Pinpoint the cell where the given text exists, returning its (x, y) midpoint coordinate. 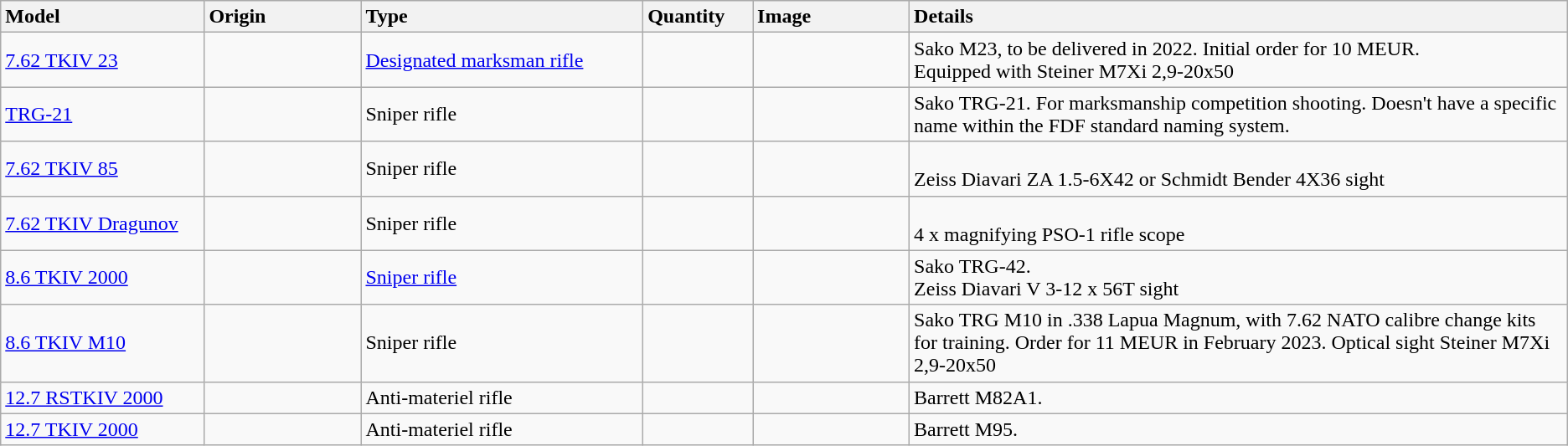
4 x magnifying PSO-1 rifle scope (1239, 223)
Details (1239, 17)
Type (503, 17)
Model (102, 17)
Image (831, 17)
TRG-21 (102, 114)
Sako M23, to be delivered in 2022. Initial order for 10 MEUR.Equipped with Steiner M7Xi 2,9-20x50 (1239, 60)
Quantity (699, 17)
12.7 RSTKIV 2000 (102, 397)
7.62 TKIV Dragunov (102, 223)
Origin (283, 17)
Zeiss Diavari ZA 1.5-6X42 or Schmidt Bender 4X36 sight (1239, 169)
8.6 TKIV M10 (102, 343)
7.62 TKIV 23 (102, 60)
12.7 TKIV 2000 (102, 429)
Barrett M82A1. (1239, 397)
Sako TRG-42.Zeiss Diavari V 3-12 x 56T sight (1239, 278)
Designated marksman rifle (503, 60)
Barrett M95. (1239, 429)
Sako TRG-21. For marksmanship competition shooting. Doesn't have a specific name within the FDF standard naming system. (1239, 114)
8.6 TKIV 2000 (102, 278)
7.62 TKIV 85 (102, 169)
